Determine the [X, Y] coordinate at the center of the cell enclosing the given text.  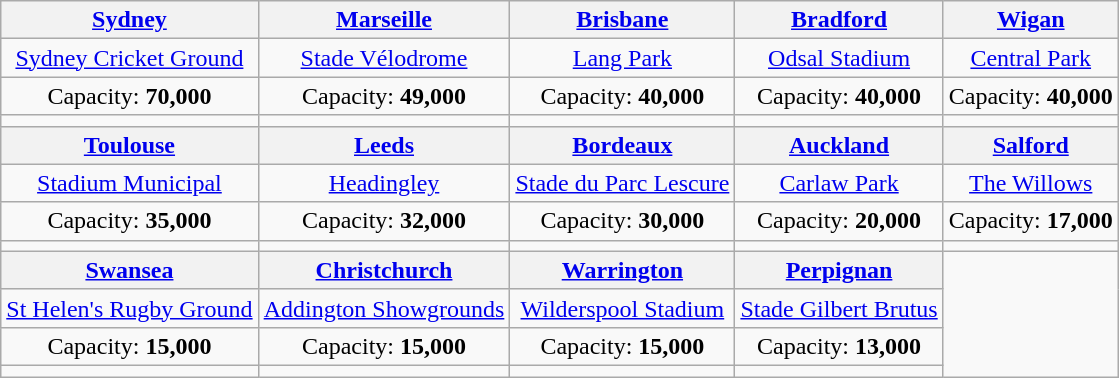
Swansea [130, 270]
Capacity: 70,000 [130, 96]
Headingley [384, 183]
Stade du Parc Lescure [622, 183]
Addington Showgrounds [384, 308]
Stade Gilbert Brutus [839, 308]
Capacity: 20,000 [839, 221]
Leeds [384, 145]
Sydney [130, 20]
Capacity: 17,000 [1030, 221]
Perpignan [839, 270]
Stade Vélodrome [384, 58]
Salford [1030, 145]
The Willows [1030, 183]
Warrington [622, 270]
Central Park [1030, 58]
Capacity: 35,000 [130, 221]
Christchurch [384, 270]
Wigan [1030, 20]
Capacity: 30,000 [622, 221]
Lang Park [622, 58]
Toulouse [130, 145]
Brisbane [622, 20]
St Helen's Rugby Ground [130, 308]
Stadium Municipal [130, 183]
Wilderspool Stadium [622, 308]
Marseille [384, 20]
Bradford [839, 20]
Carlaw Park [839, 183]
Sydney Cricket Ground [130, 58]
Capacity: 13,000 [839, 346]
Capacity: 32,000 [384, 221]
Bordeaux [622, 145]
Capacity: 49,000 [384, 96]
Odsal Stadium [839, 58]
Auckland [839, 145]
